Find where the given text appears and provide that cell's center as (x, y) coordinate. 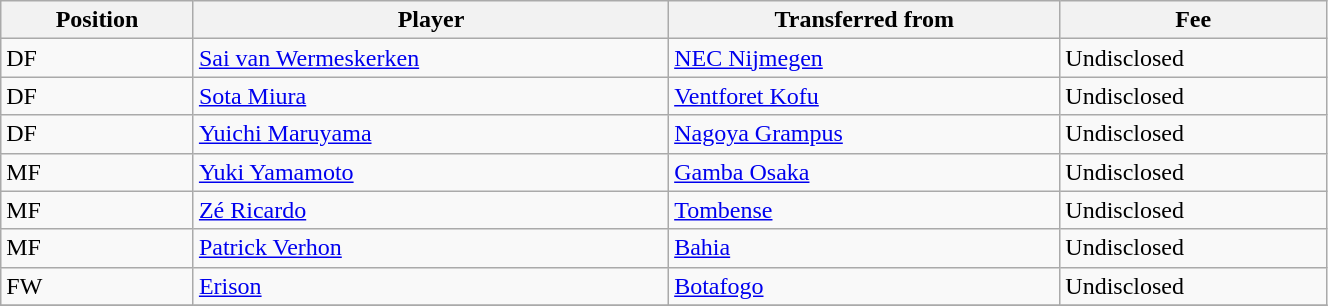
Fee (1194, 20)
Patrick Verhon (430, 248)
FW (98, 286)
Transferred from (864, 20)
Player (430, 20)
Yuichi Maruyama (430, 134)
Erison (430, 286)
Ventforet Kofu (864, 96)
Position (98, 20)
Botafogo (864, 286)
Sai van Wermeskerken (430, 58)
Zé Ricardo (430, 210)
Yuki Yamamoto (430, 172)
Sota Miura (430, 96)
Tombense (864, 210)
Nagoya Grampus (864, 134)
Bahia (864, 248)
Gamba Osaka (864, 172)
NEC Nijmegen (864, 58)
